Output the (x, y) coordinate of the center of the cell containing the given text.  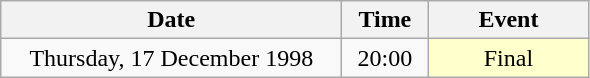
Thursday, 17 December 1998 (172, 58)
Date (172, 20)
Final (508, 58)
Event (508, 20)
Time (385, 20)
20:00 (385, 58)
